From the cell containing the given text, extract its center point as [X, Y] coordinate. 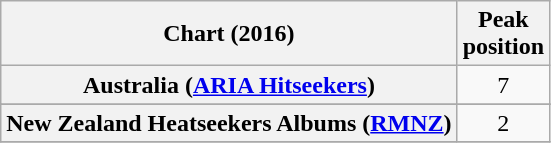
Peak position [503, 34]
Chart (2016) [229, 34]
7 [503, 85]
New Zealand Heatseekers Albums (RMNZ) [229, 123]
2 [503, 123]
Australia (ARIA Hitseekers) [229, 85]
